Locate the cell with the specified text and output its [x, y] center coordinate. 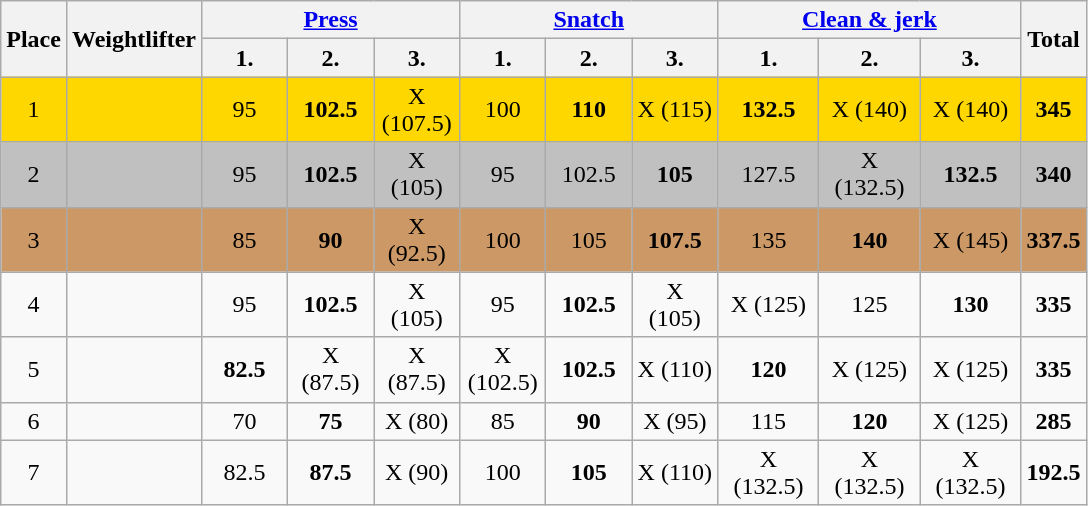
X (107.5) [417, 110]
340 [1054, 174]
Clean & jerk [870, 20]
2 [34, 174]
Place [34, 39]
X (115) [675, 110]
7 [34, 472]
5 [34, 370]
X (90) [417, 472]
X (145) [970, 240]
87.5 [331, 472]
X (102.5) [503, 370]
110 [589, 110]
140 [870, 240]
3 [34, 240]
345 [1054, 110]
X (95) [675, 421]
Weightlifter [134, 39]
6 [34, 421]
X (80) [417, 421]
107.5 [675, 240]
1 [34, 110]
127.5 [768, 174]
285 [1054, 421]
75 [331, 421]
192.5 [1054, 472]
Total [1054, 39]
135 [768, 240]
Press [330, 20]
70 [244, 421]
X (92.5) [417, 240]
125 [870, 304]
337.5 [1054, 240]
Snatch [589, 20]
115 [768, 421]
4 [34, 304]
130 [970, 304]
